Locate the cell with the specified text and output its [X, Y] center coordinate. 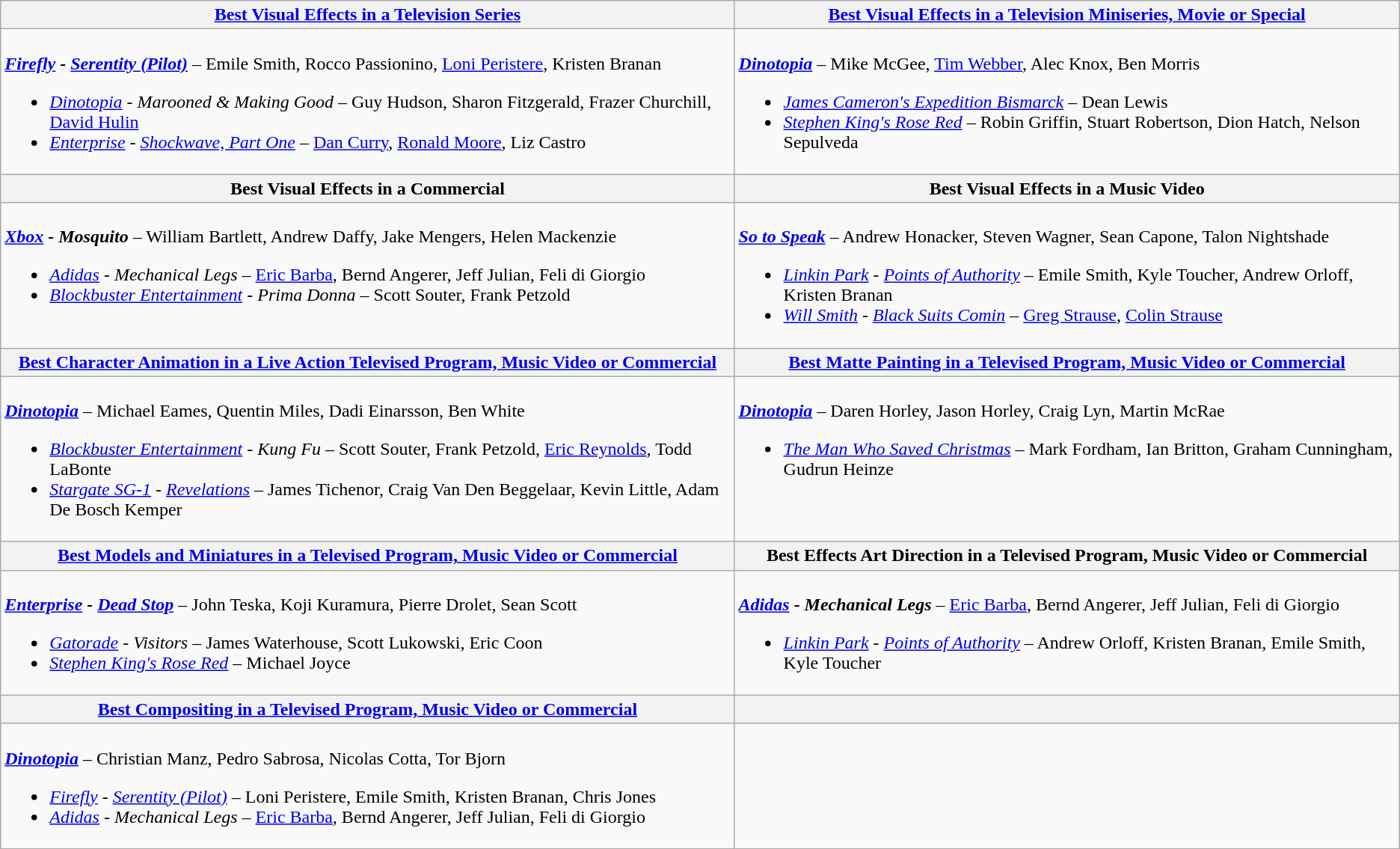
Best Matte Painting in a Televised Program, Music Video or Commercial [1066, 362]
Best Visual Effects in a Music Video [1066, 189]
Best Visual Effects in a Commercial [368, 189]
Best Models and Miniatures in a Televised Program, Music Video or Commercial [368, 556]
Best Visual Effects in a Television Series [368, 15]
Best Character Animation in a Live Action Televised Program, Music Video or Commercial [368, 362]
Best Visual Effects in a Television Miniseries, Movie or Special [1066, 15]
Best Effects Art Direction in a Televised Program, Music Video or Commercial [1066, 556]
Best Compositing in a Televised Program, Music Video or Commercial [368, 709]
